Capture the cell that displays the provided text and extract its (X, Y) central coordinate. 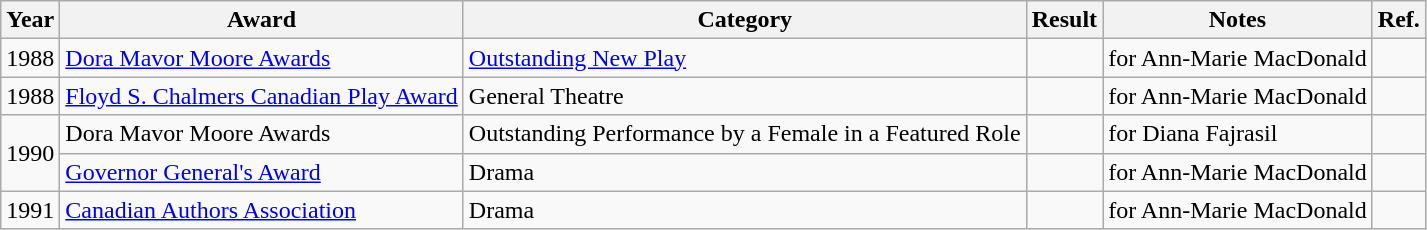
Category (744, 20)
Governor General's Award (262, 172)
Outstanding New Play (744, 58)
1991 (30, 210)
Ref. (1398, 20)
Notes (1238, 20)
General Theatre (744, 96)
Year (30, 20)
for Diana Fajrasil (1238, 134)
Award (262, 20)
Floyd S. Chalmers Canadian Play Award (262, 96)
Canadian Authors Association (262, 210)
Result (1064, 20)
1990 (30, 153)
Outstanding Performance by a Female in a Featured Role (744, 134)
